Provide the [X, Y] coordinate of the cell's center where the given text is located.  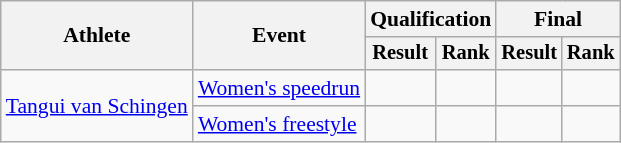
Women's speedrun [279, 88]
Final [558, 19]
Event [279, 36]
Athlete [97, 36]
Women's freestyle [279, 124]
Tangui van Schingen [97, 106]
Qualification [430, 19]
